Find where the given text appears and provide that cell's center as (X, Y) coordinate. 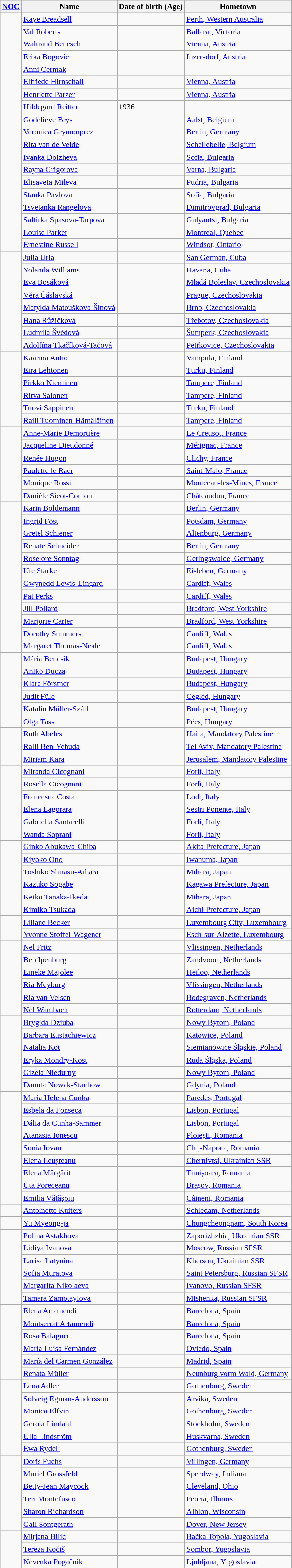
Francesca Costa (69, 797)
Hana Růžičková (69, 320)
Ingrid Föst (69, 521)
Waltraud Benesch (69, 44)
Luxembourg City, Luxembourg (238, 922)
Gabriella Santarelli (69, 822)
Kazuko Sogabe (69, 884)
Gail Sontgerath (69, 1524)
Val Roberts (69, 32)
Haifa, Mandatory Palestine (238, 734)
Esch-sur-Alzette, Luxembourg (238, 934)
Cluj-Napoca, Romania (238, 1148)
Danièle Sicot-Coulon (69, 496)
Polina Astakhova (69, 1236)
Rosella Cicognani (69, 784)
Eira Lehtonen (69, 370)
Montreal, Quebec (238, 232)
María del Carmen González (69, 1361)
Ivanovo, Russian SFSR (238, 1286)
Elfriede Hirnschall (69, 82)
Emilia Vătășoiu (69, 1198)
Madrid, Spain (238, 1361)
Nel Wambach (69, 1010)
Câineni, Romania (238, 1198)
Brygida Dziuba (69, 1022)
Altenburg, Germany (238, 533)
Muriel Grossfeld (69, 1474)
Renate Schneider (69, 546)
Lidiya Ivanova (69, 1248)
Olga Tass (69, 721)
Louise Parker (69, 232)
Wanda Soprani (69, 834)
Rayna Grigorova (69, 170)
Margaret Thomas-Neale (69, 646)
Sestri Ponente, Italy (238, 809)
Věra Čáslavská (69, 295)
Maria Helena Cunha (69, 1098)
Kaarina Autio (69, 357)
Erika Bogovic (69, 57)
Třebotov, Czechoslovakia (238, 320)
Henriette Parzer (69, 94)
Jill Pollard (69, 609)
Šumperk, Czechoslovakia (238, 332)
Eryka Mondry-Kost (69, 1060)
Schiedam, Netherlands (238, 1211)
Sofia Muratova (69, 1273)
Chungcheongnam, South Korea (238, 1223)
Ernestine Russell (69, 245)
Monica Elfvin (69, 1411)
Renata Müller (69, 1374)
Monique Rossi (69, 483)
NOC (11, 7)
Date of birth (Age) (151, 7)
Toshiko Shirasu-Aihara (69, 872)
Elena Mărgărit (69, 1173)
Keiko Tanaka-Ikeda (69, 897)
Antoinette Kuiters (69, 1211)
Tsvetanka Rangelova (69, 207)
Dália da Cunha-Sammer (69, 1123)
Petřkovice, Czechoslovakia (238, 345)
Bačka Topola, Yugoslavia (238, 1536)
Windsor, Ontario (238, 245)
Dimitrovgrad, Bulgaria (238, 207)
Ralli Ben-Yehuda (69, 746)
Tereza Kočiš (69, 1549)
Julia Uria (69, 257)
Ginko Abukawa-Chiba (69, 847)
Siemianowice Śląskie, Poland (238, 1047)
Villingen, Germany (238, 1461)
Miranda Cicognani (69, 772)
Dorothy Summers (69, 634)
Nevenka Pogačnik (69, 1561)
Brno, Czechoslovakia (238, 307)
Kagawa Prefecture, Japan (238, 884)
Gretel Schiener (69, 533)
Renée Hugon (69, 458)
Elisaveta Mileva (69, 182)
Ruda Śląska, Poland (238, 1060)
Gerola Lindahl (69, 1424)
Ballarat, Victoria (238, 32)
Bep Ipenburg (69, 960)
Ploiești, Romania (238, 1135)
María Luisa Fernández (69, 1348)
Saltirka Spasova-Tarpova (69, 220)
Ute Starke (69, 571)
Heiloo, Netherlands (238, 972)
Anni Cermak (69, 69)
Gulyantsi, Bulgaria (238, 220)
Yvonne Stoffel-Wagener (69, 934)
Montserrat Artamendi (69, 1323)
Elena Artamendi (69, 1311)
Mishenka, Russian SFSR (238, 1298)
Ewa Rydell (69, 1449)
1936 (151, 107)
Jacqueline Dieudonné (69, 445)
Arvika, Sweden (238, 1399)
Aichi Prefecture, Japan (238, 909)
Ljubljana, Yugoslavia (238, 1561)
Rosa Balaguer (69, 1336)
Yolanda Williams (69, 270)
Teri Montefusco (69, 1499)
Gdynia, Poland (238, 1085)
Havana, Cuba (238, 270)
Mérignac, France (238, 445)
Atanasia Ionescu (69, 1135)
Kherson, Ukrainian SSR (238, 1261)
Kaye Breadsell (69, 19)
Eisleben, Germany (238, 571)
Geringswalde, Germany (238, 558)
Ria Meyburg (69, 985)
Stockholm, Sweden (238, 1424)
Raili Tuominen-Hämäläinen (69, 420)
Larisa Latynina (69, 1261)
Rotterdam, Netherlands (238, 1010)
Margarita Nikolaeva (69, 1286)
Bodegraven, Netherlands (238, 997)
Rita van de Velde (69, 144)
Natalia Kot (69, 1047)
Albion, Wisconsin (238, 1511)
Godelieve Brys (69, 119)
Tel Aviv, Mandatory Palestine (238, 746)
Gizela Niedurny (69, 1072)
Ivanka Dolzheva (69, 157)
Montceau-les-Mines, France (238, 483)
Tuovi Sappinen (69, 408)
Akita Prefecture, Japan (238, 847)
Solveig Egman-Andersson (69, 1399)
Sharon Richardson (69, 1511)
Ruth Abeles (69, 734)
Huskvarna, Sweden (238, 1436)
Nel Fritz (69, 947)
Aalst, Belgium (238, 119)
Lena Adler (69, 1386)
Peoria, Illinois (238, 1499)
Ulla Lindström (69, 1436)
Ritva Salonen (69, 395)
Neunburg vorm Wald, Germany (238, 1374)
Betty-Jean Maycock (69, 1486)
Le Creusot, France (238, 433)
Varna, Bulgaria (238, 170)
Danuta Nowak-Stachow (69, 1085)
Pirkko Nieminen (69, 383)
Doris Fuchs (69, 1461)
Chernivtsi, Ukrainian SSR (238, 1160)
Katalin Müller-Száll (69, 709)
Mladá Boleslav, Czechoslovakia (238, 282)
Moscow, Russian SFSR (238, 1248)
Potsdam, Germany (238, 521)
Vampula, Finland (238, 357)
Zaporizhzhia, Ukrainian SSR (238, 1236)
Gwynedd Lewis-Lingard (69, 584)
Schellebelle, Belgium (238, 144)
Paredes, Portugal (238, 1098)
Châteaudun, France (238, 496)
Jerusalem, Mandatory Palestine (238, 759)
Perth, Western Australia (238, 19)
Karin Boldemann (69, 508)
Anikó Ducza (69, 671)
Sombor, Yugoslavia (238, 1549)
Klára Förstner (69, 684)
Stanka Pavlova (69, 195)
Pat Perks (69, 596)
Pécs, Hungary (238, 721)
Lineke Majolee (69, 972)
Name (69, 7)
San Germán, Cuba (238, 257)
Hildegard Reitter (69, 107)
Miriam Kara (69, 759)
Kimiko Tsukada (69, 909)
Matylda Matoušková-Šínová (69, 307)
Zandvoort, Netherlands (238, 960)
Saint Petersburg, Russian SFSR (238, 1273)
Cegléd, Hungary (238, 696)
Marjorie Carter (69, 621)
Adolfína Tkačíková-Tačová (69, 345)
Cleveland, Ohio (238, 1486)
Paulette le Raer (69, 470)
Eva Bosáková (69, 282)
Yu Myeong-ja (69, 1223)
Brașov, Romania (238, 1185)
Veronica Grymonprez (69, 132)
Sonia Iovan (69, 1148)
Dover, New Jersey (238, 1524)
Ria van Velsen (69, 997)
Liliane Becker (69, 922)
Kiyoko Ono (69, 859)
Anne-Marie Demortière (69, 433)
Elena Leușteanu (69, 1160)
Ludmila Švédová (69, 332)
Judit Füle (69, 696)
Lodi, Italy (238, 797)
Saint-Malo, France (238, 470)
Oviedo, Spain (238, 1348)
Timișoara, Romania (238, 1173)
Esbela da Fonseca (69, 1110)
Speedway, Indiana (238, 1474)
Prague, Czechoslovakia (238, 295)
Pudria, Bulgaria (238, 182)
Hometown (238, 7)
Mária Bencsik (69, 659)
Inzersdorf, Austria (238, 57)
Clichy, France (238, 458)
Tamara Zamotaylova (69, 1298)
Elena Lagorara (69, 809)
Katowice, Poland (238, 1035)
Barbara Eustachiewicz (69, 1035)
Uta Poreceanu (69, 1185)
Roselore Sonntag (69, 558)
Iwanuma, Japan (238, 859)
Mirjana Bilić (69, 1536)
